Locate the cell with the specified text and output its [x, y] center coordinate. 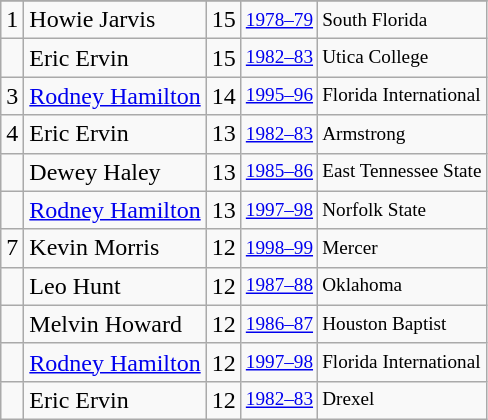
Leo Hunt [115, 286]
7 [12, 248]
1995–96 [279, 96]
Howie Jarvis [115, 20]
Oklahoma [402, 286]
1987–88 [279, 286]
14 [224, 96]
1985–86 [279, 172]
1998–99 [279, 248]
Utica College [402, 58]
3 [12, 96]
Mercer [402, 248]
Drexel [402, 400]
Kevin Morris [115, 248]
Melvin Howard [115, 324]
1 [12, 20]
Armstrong [402, 134]
1986–87 [279, 324]
East Tennessee State [402, 172]
South Florida [402, 20]
Houston Baptist [402, 324]
4 [12, 134]
Dewey Haley [115, 172]
1978–79 [279, 20]
Norfolk State [402, 210]
